Pinpoint the cell where the given text exists, returning its (X, Y) midpoint coordinate. 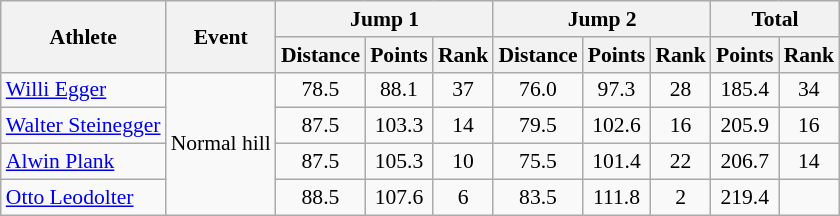
205.9 (745, 126)
107.6 (399, 197)
2 (680, 197)
88.5 (320, 197)
206.7 (745, 162)
103.3 (399, 126)
Athlete (84, 36)
Willi Egger (84, 90)
Normal hill (221, 143)
219.4 (745, 197)
Total (775, 19)
Alwin Plank (84, 162)
Otto Leodolter (84, 197)
97.3 (617, 90)
10 (464, 162)
185.4 (745, 90)
76.0 (538, 90)
83.5 (538, 197)
28 (680, 90)
111.8 (617, 197)
34 (810, 90)
105.3 (399, 162)
Jump 2 (602, 19)
75.5 (538, 162)
78.5 (320, 90)
Walter Steinegger (84, 126)
6 (464, 197)
102.6 (617, 126)
88.1 (399, 90)
Event (221, 36)
37 (464, 90)
22 (680, 162)
Jump 1 (385, 19)
101.4 (617, 162)
79.5 (538, 126)
